Locate the cell with the specified text and output its [x, y] center coordinate. 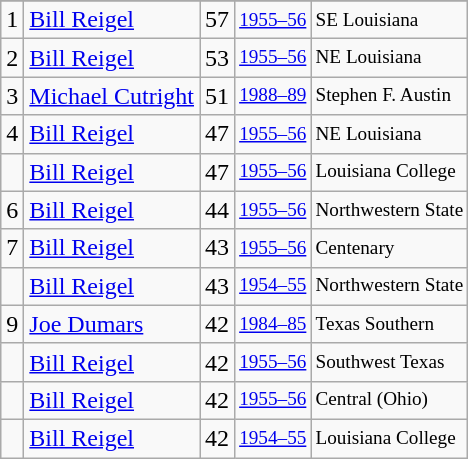
Stephen F. Austin [390, 96]
53 [218, 58]
Central (Ohio) [390, 400]
1 [12, 20]
44 [218, 210]
2 [12, 58]
1984–85 [273, 324]
SE Louisiana [390, 20]
3 [12, 96]
Texas Southern [390, 324]
4 [12, 134]
1988–89 [273, 96]
57 [218, 20]
6 [12, 210]
9 [12, 324]
Joe Dumars [112, 324]
Centenary [390, 248]
Michael Cutright [112, 96]
Southwest Texas [390, 362]
51 [218, 96]
7 [12, 248]
